From the cell containing the given text, extract its center point as [x, y] coordinate. 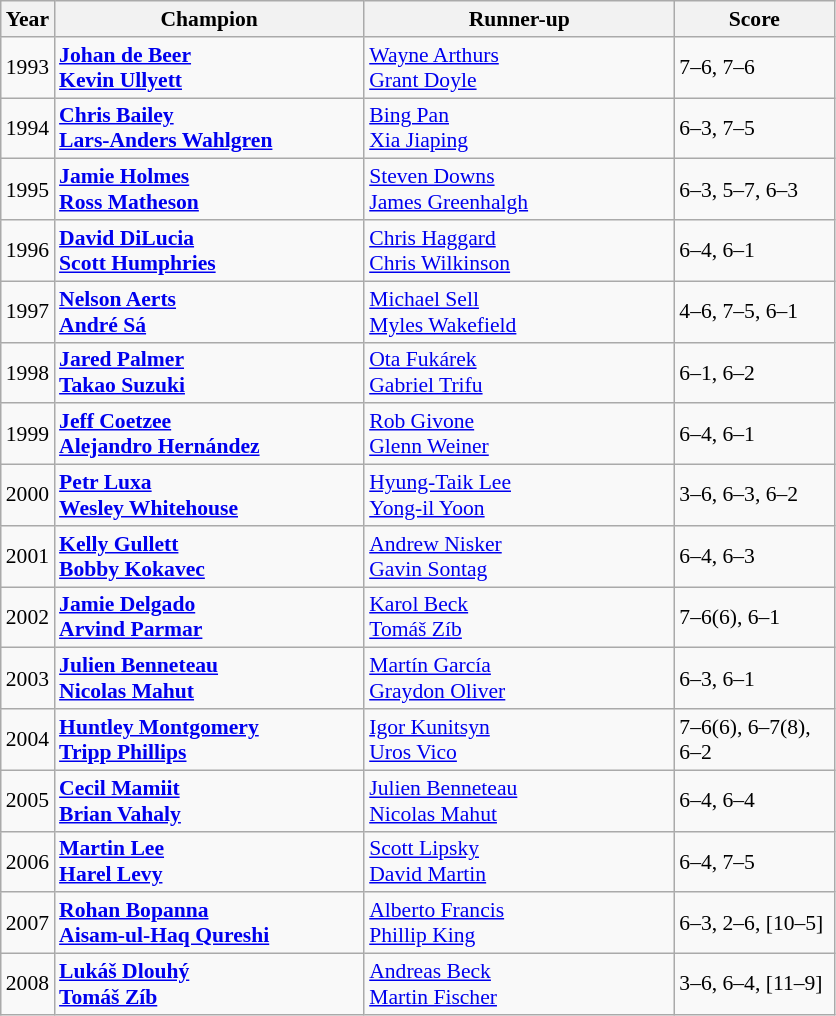
1993 [28, 68]
2006 [28, 862]
David DiLucia Scott Humphries [209, 250]
2007 [28, 924]
Steven Downs James Greenhalgh [519, 190]
2000 [28, 496]
4–6, 7–5, 6–1 [754, 312]
Martin Lee Harel Levy [209, 862]
2003 [28, 678]
Champion [209, 19]
Wayne Arthurs Grant Doyle [519, 68]
Cecil Mamiit Brian Vahaly [209, 800]
1999 [28, 434]
Karol Beck Tomáš Zíb [519, 618]
Year [28, 19]
2008 [28, 984]
Johan de Beer Kevin Ullyett [209, 68]
2001 [28, 556]
Rob Givone Glenn Weiner [519, 434]
Andrew Nisker Gavin Sontag [519, 556]
6–3, 2–6, [10–5] [754, 924]
Runner-up [519, 19]
Chris Bailey Lars-Anders Wahlgren [209, 128]
1995 [28, 190]
Andreas Beck Martin Fischer [519, 984]
2002 [28, 618]
6–4, 6–4 [754, 800]
Alberto Francis Phillip King [519, 924]
Jamie Delgado Arvind Parmar [209, 618]
1997 [28, 312]
7–6(6), 6–7(8), 6–2 [754, 740]
2004 [28, 740]
6–3, 6–1 [754, 678]
Michael Sell Myles Wakefield [519, 312]
2005 [28, 800]
1996 [28, 250]
6–1, 6–2 [754, 372]
Rohan Bopanna Aisam-ul-Haq Qureshi [209, 924]
Igor Kunitsyn Uros Vico [519, 740]
Bing Pan Xia Jiaping [519, 128]
3–6, 6–4, [11–9] [754, 984]
Huntley Montgomery Tripp Phillips [209, 740]
Hyung-Taik Lee Yong-il Yoon [519, 496]
Kelly Gullett Bobby Kokavec [209, 556]
Petr Luxa Wesley Whitehouse [209, 496]
3–6, 6–3, 6–2 [754, 496]
Chris Haggard Chris Wilkinson [519, 250]
Nelson Aerts André Sá [209, 312]
Lukáš Dlouhý Tomáš Zíb [209, 984]
Jamie Holmes Ross Matheson [209, 190]
Martín García Graydon Oliver [519, 678]
6–4, 6–3 [754, 556]
1998 [28, 372]
Jared Palmer Takao Suzuki [209, 372]
6–3, 7–5 [754, 128]
Ota Fukárek Gabriel Trifu [519, 372]
Score [754, 19]
Jeff Coetzee Alejandro Hernández [209, 434]
7–6(6), 6–1 [754, 618]
Scott Lipsky David Martin [519, 862]
6–3, 5–7, 6–3 [754, 190]
6–4, 7–5 [754, 862]
7–6, 7–6 [754, 68]
1994 [28, 128]
